Extract the [x, y] coordinate from the center of the cell holding the provided text.  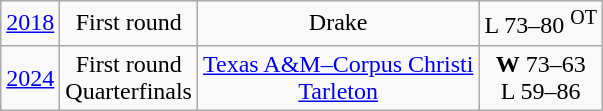
L 73–80 OT [541, 24]
W 73–63L 59–86 [541, 78]
Drake [338, 24]
2024 [30, 78]
2018 [30, 24]
Texas A&M–Corpus ChristiTarleton [338, 78]
First roundQuarterfinals [129, 78]
First round [129, 24]
